Locate the cell with the specified text and output its (X, Y) center coordinate. 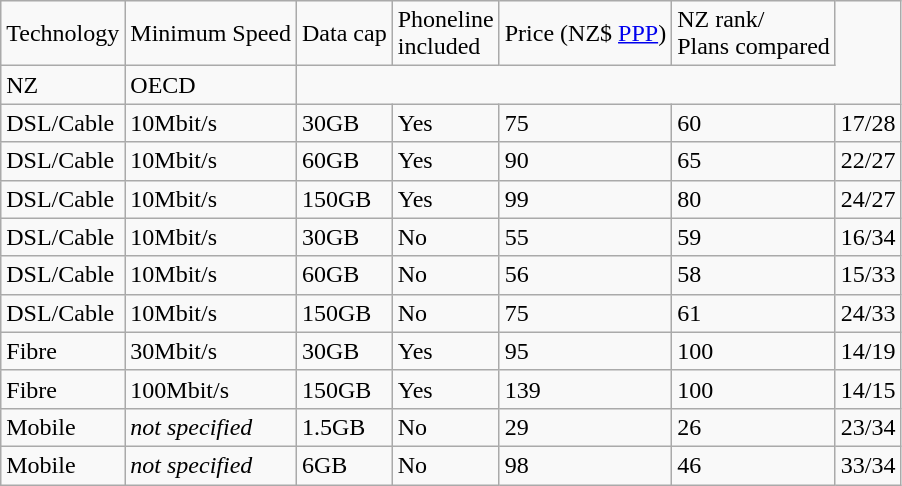
15/33 (868, 275)
Phonelineincluded (446, 34)
29 (585, 427)
16/34 (868, 237)
1.5GB (345, 427)
14/15 (868, 389)
22/27 (868, 161)
Technology (63, 34)
90 (585, 161)
56 (585, 275)
30Mbit/s (211, 351)
55 (585, 237)
58 (754, 275)
Data cap (345, 34)
24/33 (868, 313)
95 (585, 351)
24/27 (868, 199)
NZ (63, 85)
99 (585, 199)
46 (754, 465)
80 (754, 199)
59 (754, 237)
60 (754, 123)
OECD (211, 85)
65 (754, 161)
33/34 (868, 465)
26 (754, 427)
139 (585, 389)
98 (585, 465)
14/19 (868, 351)
17/28 (868, 123)
23/34 (868, 427)
100Mbit/s (211, 389)
NZ rank/Plans compared (754, 34)
6GB (345, 465)
61 (754, 313)
Price (NZ$ PPP) (585, 34)
Minimum Speed (211, 34)
